Scan for the cell matching the given text and deliver its [x, y] coordinate at center. 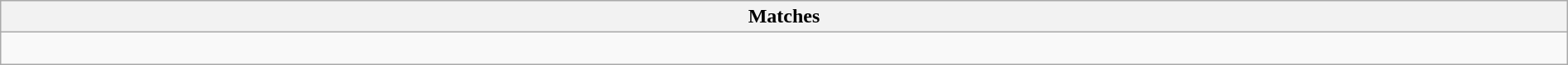
Matches [784, 17]
